Return [X, Y] of the center of cell containing provided text 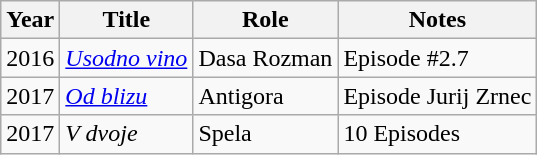
Year [30, 20]
10 Episodes [438, 134]
2016 [30, 58]
Dasa Rozman [266, 58]
Title [126, 20]
Episode Jurij Zrnec [438, 96]
Episode #2.7 [438, 58]
Role [266, 20]
Usodno vino [126, 58]
Spela [266, 134]
V dvoje [126, 134]
Notes [438, 20]
Od blizu [126, 96]
Antigora [266, 96]
